Capture the cell that displays the provided text and extract its (x, y) central coordinate. 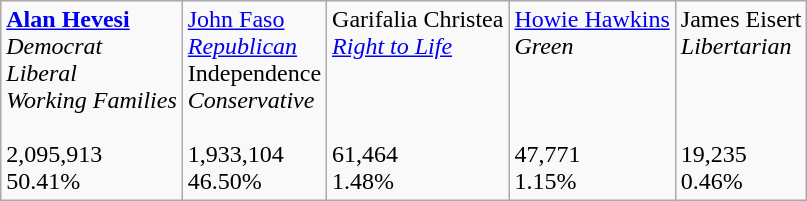
Howie HawkinsGreen 47,7711.15% (592, 101)
Garifalia ChristeaRight to Life 61,4641.48% (418, 101)
Alan HevesiDemocratLiberalWorking Families2,095,91350.41% (92, 101)
James EisertLibertarian 19,2350.46% (741, 101)
John FasoRepublicanIndependenceConservative1,933,10446.50% (254, 101)
